Search for the cell housing the specified text and yield its [X, Y] center coordinate. 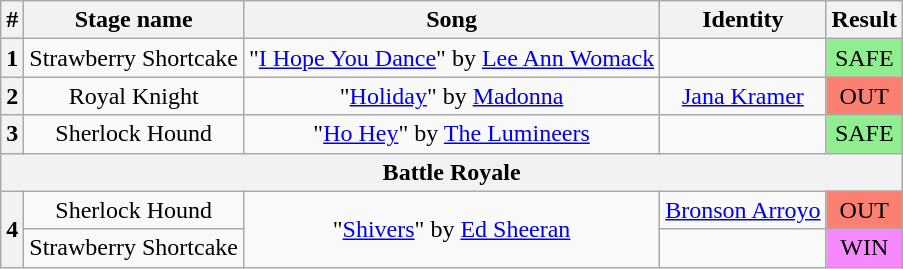
"Holiday" by Madonna [451, 96]
"I Hope You Dance" by Lee Ann Womack [451, 58]
Song [451, 20]
Battle Royale [452, 172]
Jana Kramer [743, 96]
"Ho Hey" by The Lumineers [451, 134]
Stage name [134, 20]
2 [12, 96]
1 [12, 58]
4 [12, 229]
WIN [864, 248]
Result [864, 20]
"Shivers" by Ed Sheeran [451, 229]
3 [12, 134]
Identity [743, 20]
Bronson Arroyo [743, 210]
Royal Knight [134, 96]
# [12, 20]
